Search for the cell housing the specified text and yield its (X, Y) center coordinate. 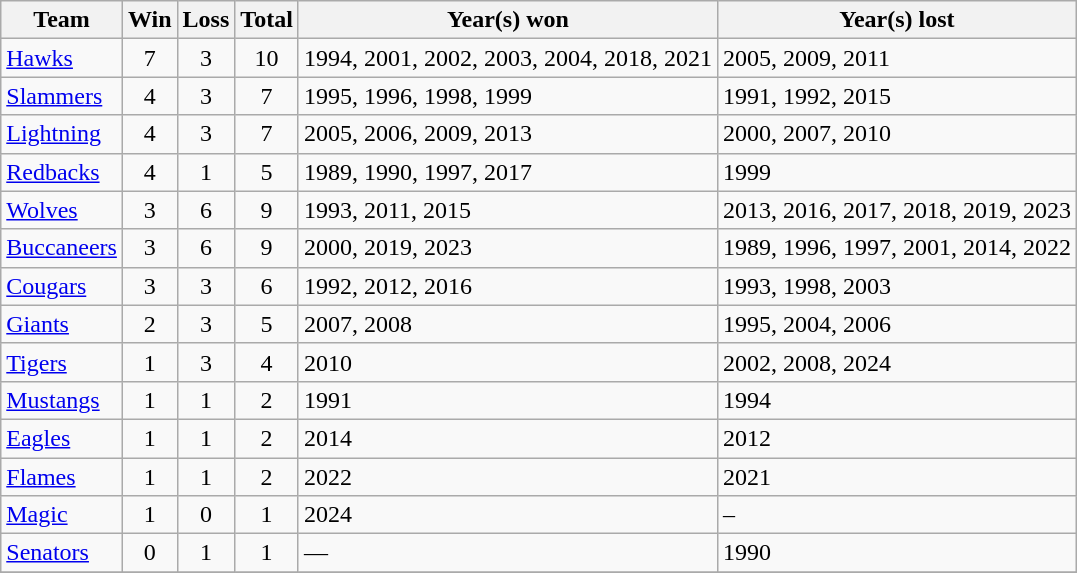
Year(s) lost (896, 20)
Senators (62, 553)
Magic (62, 515)
– (896, 515)
2014 (508, 438)
1989, 1996, 1997, 2001, 2014, 2022 (896, 248)
2024 (508, 515)
Mustangs (62, 400)
2022 (508, 477)
Lightning (62, 134)
2002, 2008, 2024 (896, 362)
Tigers (62, 362)
Giants (62, 324)
2021 (896, 477)
1994, 2001, 2002, 2003, 2004, 2018, 2021 (508, 58)
Year(s) won (508, 20)
Redbacks (62, 172)
2010 (508, 362)
1999 (896, 172)
1992, 2012, 2016 (508, 286)
1990 (896, 553)
1991 (508, 400)
Total (267, 20)
Wolves (62, 210)
2012 (896, 438)
1994 (896, 400)
2013, 2016, 2017, 2018, 2019, 2023 (896, 210)
Flames (62, 477)
1995, 2004, 2006 (896, 324)
Hawks (62, 58)
1993, 1998, 2003 (896, 286)
Team (62, 20)
2005, 2009, 2011 (896, 58)
2005, 2006, 2009, 2013 (508, 134)
1989, 1990, 1997, 2017 (508, 172)
1993, 2011, 2015 (508, 210)
Loss (206, 20)
1995, 1996, 1998, 1999 (508, 96)
2000, 2007, 2010 (896, 134)
Win (150, 20)
2000, 2019, 2023 (508, 248)
Eagles (62, 438)
2007, 2008 (508, 324)
Buccaneers (62, 248)
— (508, 553)
Slammers (62, 96)
1991, 1992, 2015 (896, 96)
10 (267, 58)
Cougars (62, 286)
